For the text-containing cell, return its midpoint in (X, Y) coordinate format. 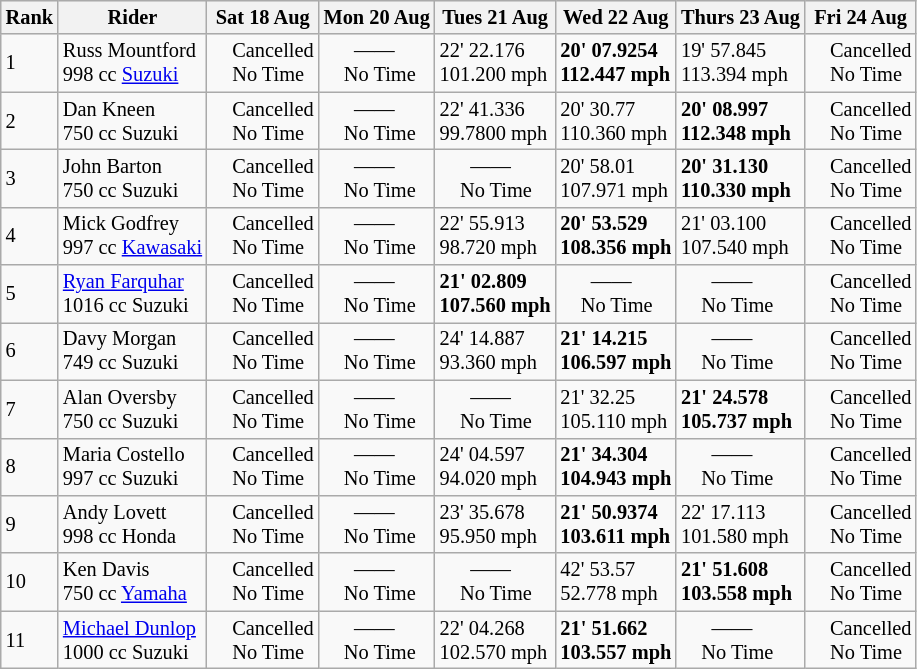
Wed 22 Aug (616, 17)
20' 53.529 108.356 mph (616, 236)
Thurs 23 Aug (740, 17)
John Barton 750 cc Suzuki (132, 178)
Davy Morgan 749 cc Suzuki (132, 351)
22' 55.913 98.720 mph (496, 236)
Alan Oversby 750 cc Suzuki (132, 409)
1 (30, 63)
21' 51.608 103.558 mph (740, 582)
21' 51.662 103.557 mph (616, 640)
Dan Kneen 750 cc Suzuki (132, 121)
Russ Mountford 998 cc Suzuki (132, 63)
Mick Godfrey 997 cc Kawasaki (132, 236)
Sat 18 Aug (263, 17)
6 (30, 351)
Ryan Farquhar 1016 cc Suzuki (132, 294)
21' 32.25 105.110 mph (616, 409)
22' 04.268 102.570 mph (496, 640)
24' 04.597 94.020 mph (496, 467)
2 (30, 121)
22' 41.336 99.7800 mph (496, 121)
21' 50.9374 103.611 mph (616, 524)
23' 35.678 95.950 mph (496, 524)
Mon 20 Aug (377, 17)
21' 34.304 104.943 mph (616, 467)
Rider (132, 17)
9 (30, 524)
21' 24.578 105.737 mph (740, 409)
22' 17.113 101.580 mph (740, 524)
5 (30, 294)
24' 14.887 93.360 mph (496, 351)
19' 57.845 113.394 mph (740, 63)
3 (30, 178)
42' 53.57 52.778 mph (616, 582)
10 (30, 582)
4 (30, 236)
Rank (30, 17)
20' 58.01 107.971 mph (616, 178)
11 (30, 640)
Andy Lovett 998 cc Honda (132, 524)
Tues 21 Aug (496, 17)
Michael Dunlop 1000 cc Suzuki (132, 640)
20' 30.77 110.360 mph (616, 121)
21' 14.215 106.597 mph (616, 351)
21' 03.100 107.540 mph (740, 236)
Fri 24 Aug (861, 17)
22' 22.176 101.200 mph (496, 63)
20' 31.130 110.330 mph (740, 178)
8 (30, 467)
7 (30, 409)
21' 02.809 107.560 mph (496, 294)
20' 07.9254 112.447 mph (616, 63)
20' 08.997 112.348 mph (740, 121)
Ken Davis 750 cc Yamaha (132, 582)
Maria Costello 997 cc Suzuki (132, 467)
